Pinpoint the cell where the given text exists, returning its (X, Y) midpoint coordinate. 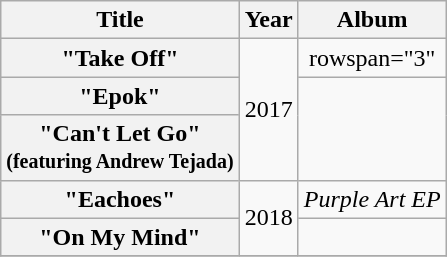
Title (120, 20)
"Can't Let Go"(featuring Andrew Tejada) (120, 148)
Purple Art EP (372, 199)
"Eachoes" (120, 199)
"Epok" (120, 96)
Year (268, 20)
Album (372, 20)
"Take Off" (120, 58)
rowspan="3" (372, 58)
"On My Mind" (120, 237)
2017 (268, 110)
2018 (268, 218)
